From the cell containing the given text, extract its center point as [X, Y] coordinate. 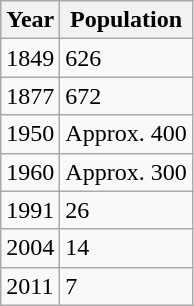
26 [126, 210]
1991 [30, 210]
626 [126, 58]
1849 [30, 58]
1877 [30, 96]
2011 [30, 286]
14 [126, 248]
Population [126, 20]
672 [126, 96]
2004 [30, 248]
1960 [30, 172]
Approx. 400 [126, 134]
7 [126, 286]
Year [30, 20]
1950 [30, 134]
Approx. 300 [126, 172]
